Identify which cell holds the provided text, then report its [X, Y] central coordinate. 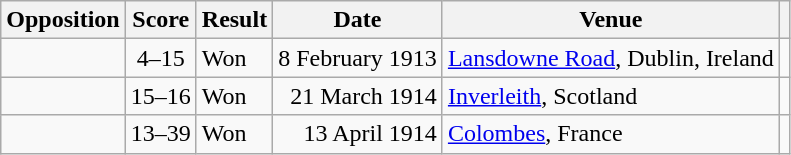
Result [234, 20]
Score [160, 20]
13 April 1914 [358, 134]
21 March 1914 [358, 96]
4–15 [160, 58]
Lansdowne Road, Dublin, Ireland [610, 58]
Opposition [63, 20]
Inverleith, Scotland [610, 96]
Venue [610, 20]
13–39 [160, 134]
15–16 [160, 96]
8 February 1913 [358, 58]
Colombes, France [610, 134]
Date [358, 20]
